Identify which cell holds the provided text, then report its [X, Y] central coordinate. 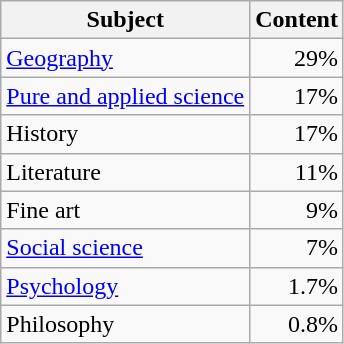
Fine art [126, 210]
1.7% [297, 286]
Content [297, 20]
Psychology [126, 286]
Pure and applied science [126, 96]
9% [297, 210]
29% [297, 58]
11% [297, 172]
7% [297, 248]
Geography [126, 58]
Social science [126, 248]
Subject [126, 20]
History [126, 134]
0.8% [297, 324]
Literature [126, 172]
Philosophy [126, 324]
